Detect which cell encompasses the target text, then output its [x, y] center coordinate. 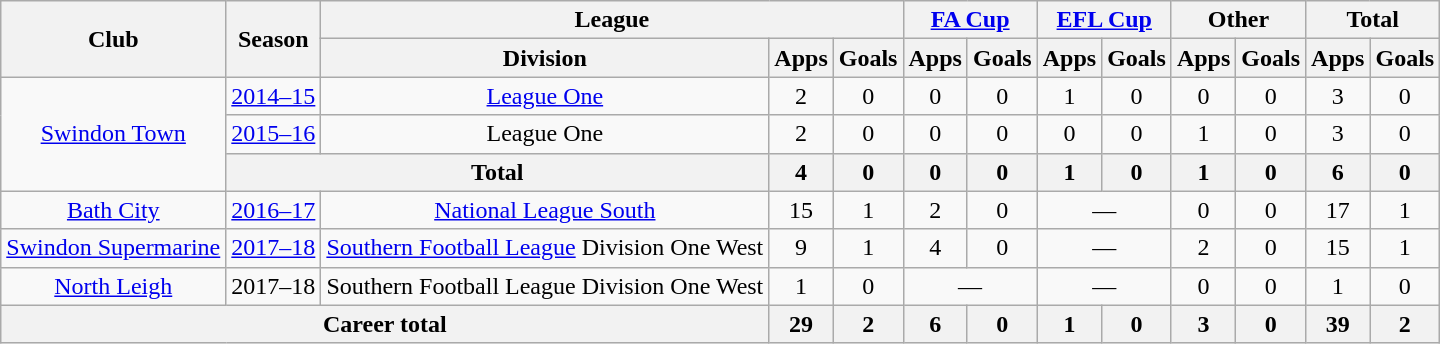
Bath City [114, 210]
League [612, 20]
2014–15 [274, 96]
17 [1338, 210]
National League South [545, 210]
9 [801, 248]
Swindon Town [114, 134]
2015–16 [274, 134]
Club [114, 39]
29 [801, 324]
2016–17 [274, 210]
Season [274, 39]
39 [1338, 324]
FA Cup [970, 20]
Career total [385, 324]
EFL Cup [1104, 20]
North Leigh [114, 286]
Other [1238, 20]
Swindon Supermarine [114, 248]
Division [545, 58]
